Capture the cell that displays the provided text and extract its (X, Y) central coordinate. 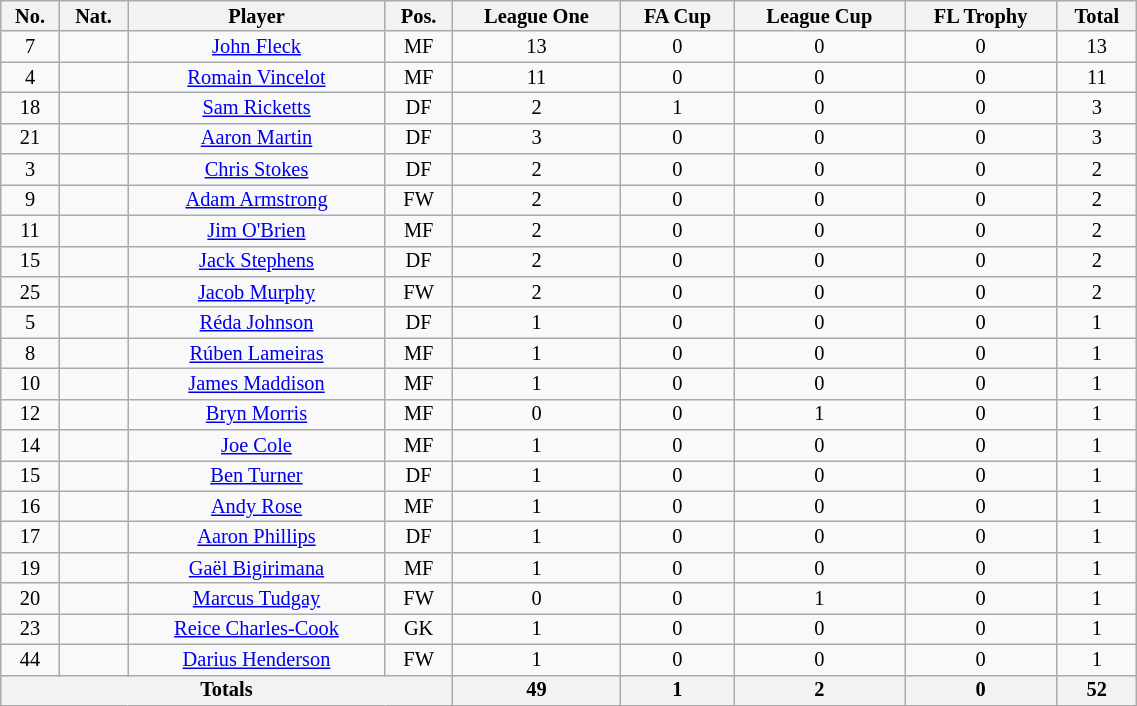
Player (256, 16)
49 (536, 690)
FA Cup (678, 16)
20 (30, 598)
Rúben Lameiras (256, 354)
8 (30, 354)
4 (30, 78)
Nat. (94, 16)
Jacob Murphy (256, 292)
League One (536, 16)
Chris Stokes (256, 170)
23 (30, 628)
Romain Vincelot (256, 78)
GK (418, 628)
Ben Turner (256, 476)
No. (30, 16)
17 (30, 538)
44 (30, 660)
Total (1097, 16)
Darius Henderson (256, 660)
League Cup (820, 16)
Aaron Phillips (256, 538)
FL Trophy (981, 16)
Aaron Martin (256, 138)
Adam Armstrong (256, 200)
10 (30, 384)
12 (30, 414)
Andy Rose (256, 506)
Marcus Tudgay (256, 598)
21 (30, 138)
9 (30, 200)
Bryn Morris (256, 414)
Reice Charles-Cook (256, 628)
Totals (226, 690)
16 (30, 506)
Sam Ricketts (256, 108)
25 (30, 292)
James Maddison (256, 384)
Jim O'Brien (256, 230)
19 (30, 568)
John Fleck (256, 46)
Jack Stephens (256, 262)
14 (30, 446)
7 (30, 46)
18 (30, 108)
Joe Cole (256, 446)
5 (30, 322)
Pos. (418, 16)
Réda Johnson (256, 322)
Gaël Bigirimana (256, 568)
52 (1097, 690)
